Provide the (x, y) coordinate of the cell's center where the given text is located.  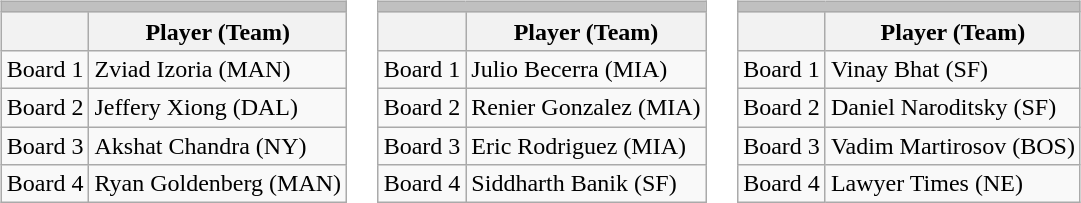
Daniel Naroditsky (SF) (952, 107)
Ryan Goldenberg (MAN) (218, 184)
Julio Becerra (MIA) (586, 69)
Zviad Izoria (MAN) (218, 69)
Eric Rodriguez (MIA) (586, 145)
Siddharth Banik (SF) (586, 184)
Akshat Chandra (NY) (218, 145)
Lawyer Times (NE) (952, 184)
Jeffery Xiong (DAL) (218, 107)
Vinay Bhat (SF) (952, 69)
Renier Gonzalez (MIA) (586, 107)
Vadim Martirosov (BOS) (952, 145)
